Return (x, y) of the center of cell containing provided text 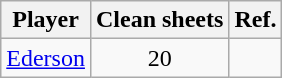
Ref. (256, 20)
Clean sheets (159, 20)
20 (159, 58)
Player (46, 20)
Ederson (46, 58)
